Output the [x, y] coordinate of the center of the cell containing the given text.  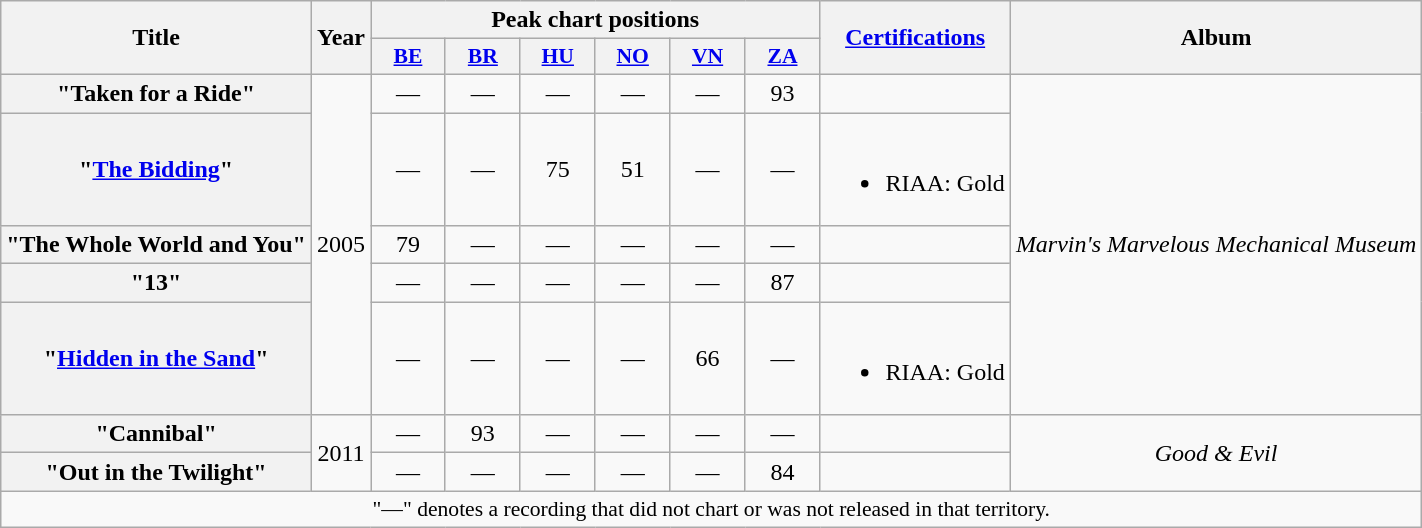
"13" [156, 283]
"Out in the Twilight" [156, 472]
"The Whole World and You" [156, 245]
"The Bidding" [156, 168]
Year [340, 38]
66 [708, 358]
79 [408, 245]
"Hidden in the Sand" [156, 358]
ZA [782, 57]
Marvin's Marvelous Mechanical Museum [1216, 244]
BE [408, 57]
84 [782, 472]
NO [632, 57]
VN [708, 57]
Title [156, 38]
87 [782, 283]
2011 [340, 453]
Certifications [915, 38]
Album [1216, 38]
Good & Evil [1216, 453]
51 [632, 168]
"—" denotes a recording that did not chart or was not released in that territory. [712, 509]
"Cannibal" [156, 434]
Peak chart positions [594, 20]
"Taken for a Ride" [156, 93]
HU [558, 57]
2005 [340, 244]
BR [482, 57]
75 [558, 168]
